Determine the (x, y) coordinate at the center of the cell enclosing the given text.  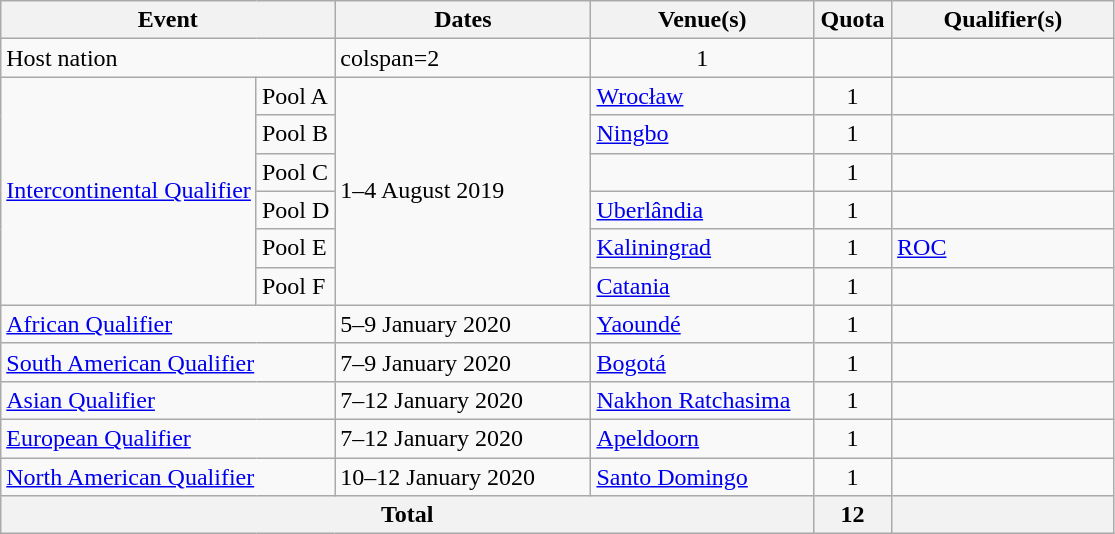
10–12 January 2020 (463, 477)
African Qualifier (168, 324)
7–9 January 2020 (463, 362)
Pool E (295, 248)
North American Qualifier (168, 477)
Qualifier(s) (1004, 20)
Asian Qualifier (168, 400)
Yaoundé (702, 324)
Venue(s) (702, 20)
Apeldoorn (702, 438)
1–4 August 2019 (463, 191)
Santo Domingo (702, 477)
Event (168, 20)
Bogotá (702, 362)
Catania (702, 286)
Intercontinental Qualifier (129, 191)
Uberlândia (702, 210)
Pool D (295, 210)
Wrocław (702, 96)
Total (408, 515)
Pool C (295, 172)
Quota (853, 20)
Host nation (168, 58)
European Qualifier (168, 438)
Pool F (295, 286)
Dates (463, 20)
Kaliningrad (702, 248)
ROC (1004, 248)
Nakhon Ratchasima (702, 400)
12 (853, 515)
Pool A (295, 96)
colspan=2 (463, 58)
5–9 January 2020 (463, 324)
Ningbo (702, 134)
Pool B (295, 134)
South American Qualifier (168, 362)
